Find where the given text appears and provide that cell's center as [x, y] coordinate. 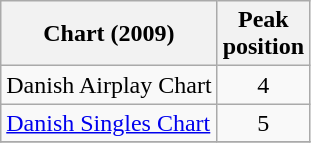
Chart (2009) [109, 34]
Danish Singles Chart [109, 123]
Peakposition [263, 34]
Danish Airplay Chart [109, 85]
5 [263, 123]
4 [263, 85]
